Provide the [X, Y] coordinate of the cell's center where the given text is located.  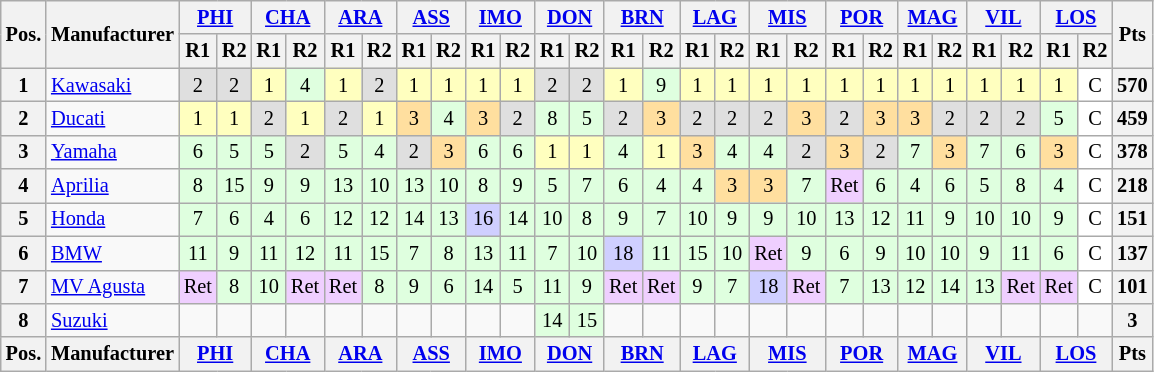
Suzuki [112, 320]
101 [1132, 287]
378 [1132, 152]
570 [1132, 85]
Honda [112, 219]
Kawasaki [112, 85]
Yamaha [112, 152]
459 [1132, 118]
218 [1132, 186]
Ducati [112, 118]
151 [1132, 219]
16 [484, 219]
137 [1132, 253]
MV Agusta [112, 287]
BMW [112, 253]
Aprilia [112, 186]
